Scan for the cell matching the given text and deliver its [x, y] coordinate at center. 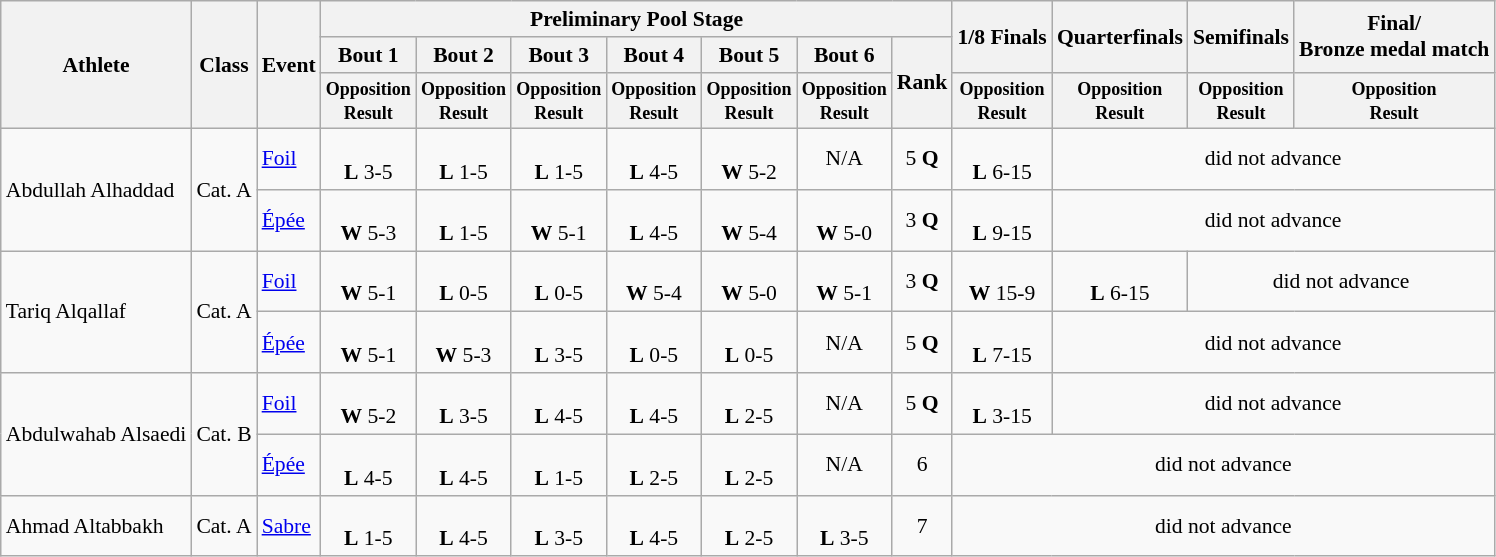
L 9-15 [1002, 220]
L 3-15 [1002, 404]
Class [224, 65]
L 7-15 [1002, 342]
Bout 5 [748, 55]
Event [289, 65]
1/8 Finals [1002, 36]
Preliminary Pool Stage [637, 19]
Ahmad Altabbakh [96, 526]
Bout 6 [844, 55]
Quarterfinals [1120, 36]
Tariq Alqallaf [96, 312]
Bout 4 [654, 55]
Cat. B [224, 434]
Final/Bronze medal match [1394, 36]
Rank [922, 83]
Bout 1 [368, 55]
6 [922, 464]
Abdullah Alhaddad [96, 190]
Bout 2 [464, 55]
Semifinals [1241, 36]
Athlete [96, 65]
W 15-9 [1002, 282]
Sabre [289, 526]
Bout 3 [558, 55]
Abdulwahab Alsaedi [96, 434]
7 [922, 526]
